Identify which cell holds the provided text, then report its [X, Y] central coordinate. 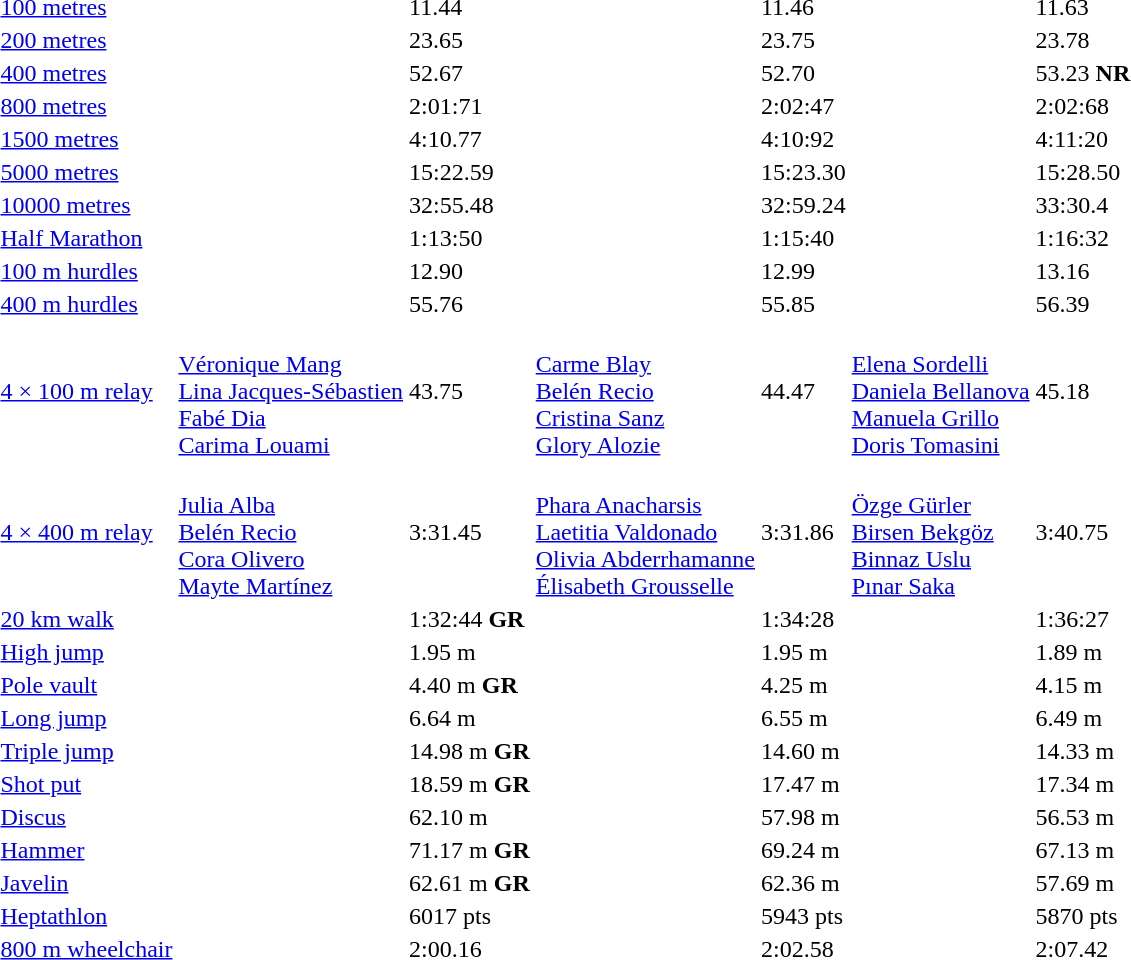
Julia AlbaBelén RecioCora OliveroMayte Martínez [291, 532]
5943 pts [803, 916]
17.47 m [803, 784]
62.36 m [803, 883]
Özge GürlerBirsen BekgözBinnaz UsluPınar Saka [940, 532]
15:22.59 [470, 172]
1:34:28 [803, 619]
71.17 m GR [470, 850]
14.60 m [803, 751]
6017 pts [470, 916]
23.75 [803, 40]
Phara AnacharsisLaetitia ValdonadoOlivia AbderrhamanneÉlisabeth Grousselle [645, 532]
1:13:50 [470, 238]
69.24 m [803, 850]
32:59.24 [803, 205]
14.98 m GR [470, 751]
18.59 m GR [470, 784]
15:23.30 [803, 172]
Véronique MangLina Jacques-SébastienFabé DiaCarima Louami [291, 391]
57.98 m [803, 817]
2:01:71 [470, 106]
1:15:40 [803, 238]
55.85 [803, 304]
6.64 m [470, 718]
43.75 [470, 391]
62.10 m [470, 817]
4:10:92 [803, 139]
1:32:44 GR [470, 619]
6.55 m [803, 718]
52.70 [803, 73]
23.65 [470, 40]
62.61 m GR [470, 883]
52.67 [470, 73]
3:31.45 [470, 532]
32:55.48 [470, 205]
4:10.77 [470, 139]
55.76 [470, 304]
4.25 m [803, 685]
12.99 [803, 271]
Elena SordelliDaniela BellanovaManuela GrilloDoris Tomasini [940, 391]
3:31.86 [803, 532]
Carme BlayBelén RecioCristina SanzGlory Alozie [645, 391]
44.47 [803, 391]
2:02:47 [803, 106]
12.90 [470, 271]
4.40 m GR [470, 685]
